Scan for the cell matching the given text and deliver its [x, y] coordinate at center. 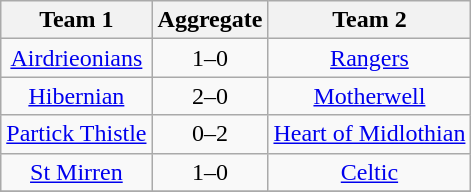
0–2 [210, 134]
Team 1 [76, 20]
Airdrieonians [76, 58]
Motherwell [370, 96]
Rangers [370, 58]
Team 2 [370, 20]
St Mirren [76, 172]
Partick Thistle [76, 134]
2–0 [210, 96]
Celtic [370, 172]
Hibernian [76, 96]
Heart of Midlothian [370, 134]
Aggregate [210, 20]
